Pinpoint the cell where the given text exists, returning its (x, y) midpoint coordinate. 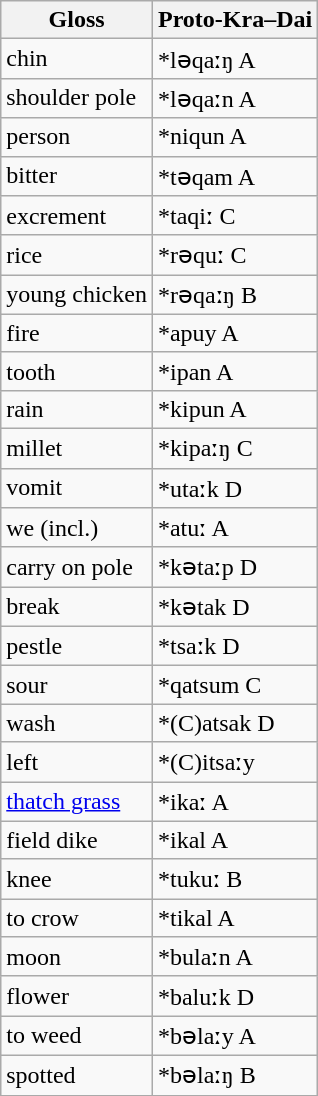
*qatsum C (234, 685)
bitter (77, 176)
*təqam A (234, 176)
to weed (77, 1036)
field dike (77, 840)
we (incl.) (77, 528)
*(C)itsaːy (234, 762)
Proto-Kra–Dai (234, 20)
thatch grass (77, 802)
*tikal A (234, 918)
*tsaːk D (234, 646)
*bəlaːŋ B (234, 1075)
shoulder pole (77, 98)
*kipaːŋ C (234, 448)
chin (77, 59)
excrement (77, 216)
*utaːk D (234, 488)
sour (77, 685)
pestle (77, 646)
break (77, 607)
*bulaːn A (234, 957)
tooth (77, 371)
*ləqaːn A (234, 98)
to crow (77, 918)
*kətak D (234, 607)
*atuː A (234, 528)
*ikaː A (234, 802)
*(C)atsak D (234, 723)
flower (77, 996)
*taqiː C (234, 216)
*kətaːp D (234, 567)
*rəquː C (234, 255)
knee (77, 879)
rain (77, 409)
*tukuː B (234, 879)
*ləqaːŋ A (234, 59)
rice (77, 255)
*ipan A (234, 371)
vomit (77, 488)
*apuy A (234, 333)
*niqun A (234, 137)
*baluːk D (234, 996)
*rəqaːŋ B (234, 295)
moon (77, 957)
left (77, 762)
Gloss (77, 20)
person (77, 137)
*ikal A (234, 840)
wash (77, 723)
spotted (77, 1075)
fire (77, 333)
*bəlaːy A (234, 1036)
carry on pole (77, 567)
young chicken (77, 295)
*kipun A (234, 409)
millet (77, 448)
